Extract the [x, y] coordinate from the center of the cell holding the provided text.  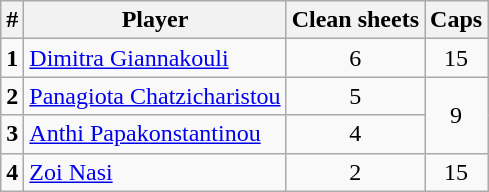
6 [355, 58]
Player [155, 20]
# [12, 20]
Clean sheets [355, 20]
Caps [456, 20]
Dimitra Giannakouli [155, 58]
1 [12, 58]
9 [456, 115]
5 [355, 96]
Anthi Papakonstantinou [155, 134]
Panagiota Chatzicharistou [155, 96]
3 [12, 134]
Zoi Nasi [155, 172]
